Search for the cell housing the specified text and yield its [x, y] center coordinate. 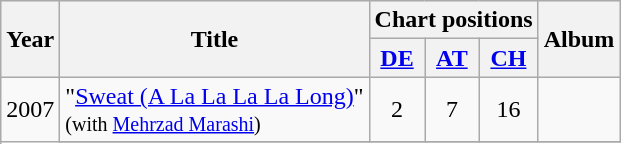
Year [30, 39]
AT [452, 58]
CH [508, 58]
Title [214, 39]
7 [452, 110]
16 [508, 110]
DE [397, 58]
2 [397, 110]
Album [579, 39]
2007 [30, 110]
"Sweat (A La La La La Long)"(with Mehrzad Marashi) [214, 110]
Chart positions [454, 20]
